Output the [x, y] coordinate of the center of the cell containing the given text.  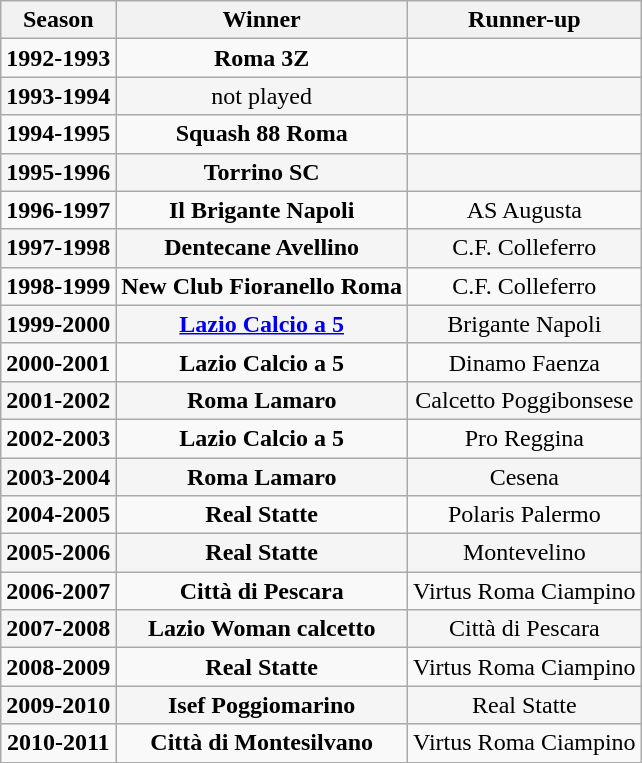
2010-2011 [58, 743]
Il Brigante Napoli [262, 210]
2002-2003 [58, 438]
Torrino SC [262, 172]
2003-2004 [58, 477]
New Club Fioranello Roma [262, 286]
Dentecane Avellino [262, 248]
2009-2010 [58, 705]
2008-2009 [58, 667]
1994-1995 [58, 134]
2000-2001 [58, 362]
1992-1993 [58, 58]
2005-2006 [58, 553]
Squash 88 Roma [262, 134]
Pro Reggina [525, 438]
Isef Poggiomarino [262, 705]
Season [58, 20]
2007-2008 [58, 629]
Runner-up [525, 20]
Winner [262, 20]
2006-2007 [58, 591]
2004-2005 [58, 515]
Dinamo Faenza [525, 362]
AS Augusta [525, 210]
Lazio Woman calcetto [262, 629]
Brigante Napoli [525, 324]
1998-1999 [58, 286]
not played [262, 96]
2001-2002 [58, 400]
Calcetto Poggibonsese [525, 400]
1999-2000 [58, 324]
1993-1994 [58, 96]
Cesena [525, 477]
Città di Montesilvano [262, 743]
Roma 3Z [262, 58]
1995-1996 [58, 172]
Polaris Palermo [525, 515]
1997-1998 [58, 248]
1996-1997 [58, 210]
Montevelino [525, 553]
